Find where the given text appears and provide that cell's center as (x, y) coordinate. 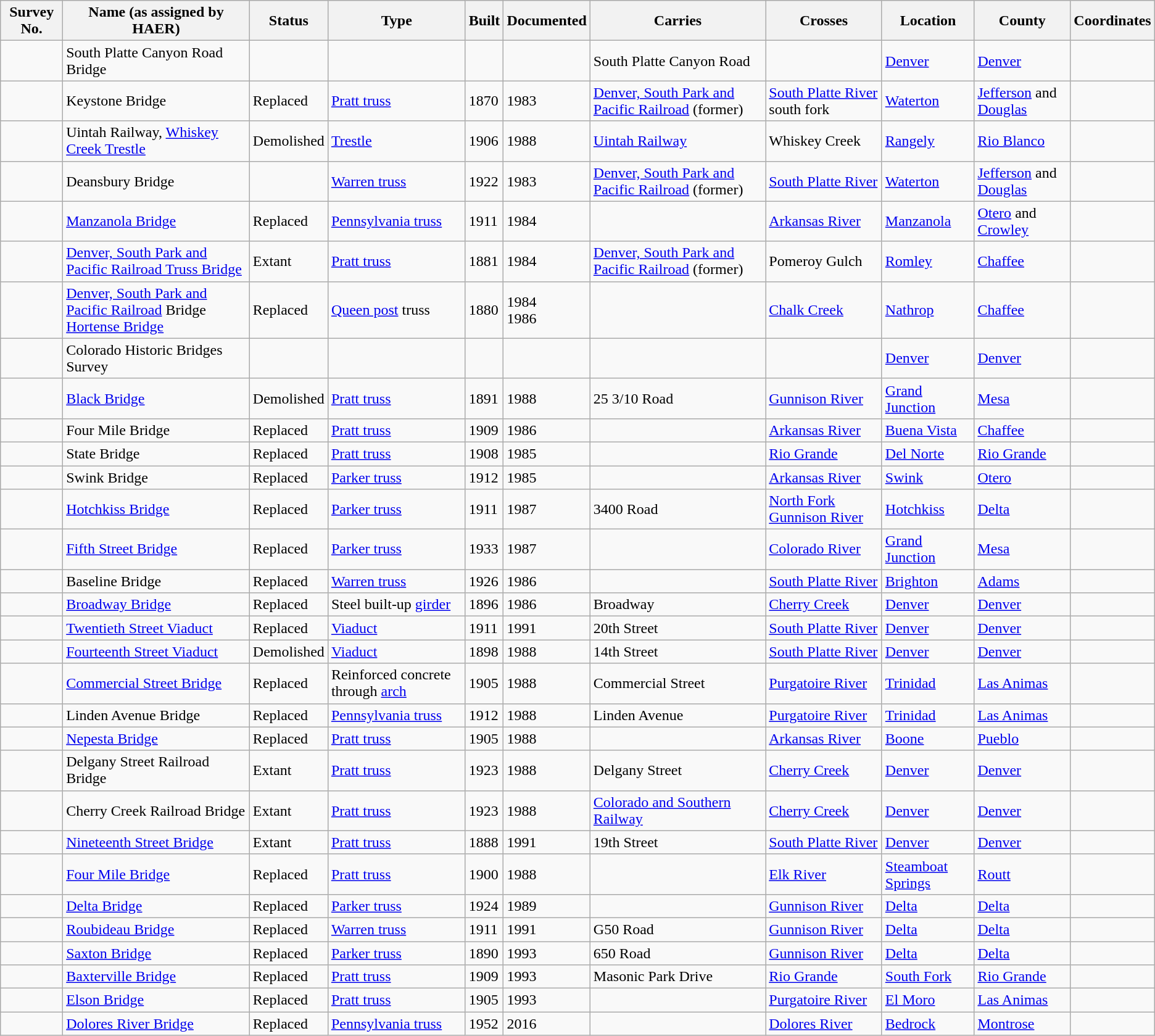
Crosses (824, 21)
South Platte Canyon Road (677, 60)
Masonic Park Drive (677, 977)
Baxterville Bridge (157, 977)
Queen post truss (396, 310)
1900 (484, 874)
Colorado Historic Bridges Survey (157, 358)
1989 (547, 906)
Whiskey Creek (824, 141)
1952 (484, 1024)
Baseline Bridge (157, 581)
1891 (484, 399)
1890 (484, 953)
Delta Bridge (157, 906)
1933 (484, 549)
Reinforced concrete through arch (396, 684)
19th Street (677, 842)
Chalk Creek (824, 310)
20th Street (677, 628)
Commercial Street (677, 684)
County (1022, 21)
Montrose (1022, 1024)
1924 (484, 906)
Colorado and Southern Railway (677, 811)
Buena Vista (928, 430)
Pomeroy Gulch (824, 262)
Swink Bridge (157, 477)
Nepesta Bridge (157, 739)
Elk River (824, 874)
1888 (484, 842)
650 Road (677, 953)
1922 (484, 181)
Rangely (928, 141)
Deansbury Bridge (157, 181)
Manzanola (928, 221)
Romley (928, 262)
1906 (484, 141)
Status (289, 21)
Location (928, 21)
Denver, South Park and Pacific Railroad Truss Bridge (157, 262)
3400 Road (677, 510)
1908 (484, 454)
2016 (547, 1024)
Denver, South Park and Pacific Railroad BridgeHortense Bridge (157, 310)
South Platte River south fork (824, 101)
Swink (928, 477)
Uintah Railway (677, 141)
Bedrock (928, 1024)
Delgany Street Railroad Bridge (157, 770)
Dolores River Bridge (157, 1024)
State Bridge (157, 454)
Keystone Bridge (157, 101)
Name (as assigned by HAER) (157, 21)
25 3/10 Road (677, 399)
Nathrop (928, 310)
Otero and Crowley (1022, 221)
Commercial Street Bridge (157, 684)
Steamboat Springs (928, 874)
Linden Avenue (677, 715)
Boone (928, 739)
Type (396, 21)
1870 (484, 101)
Survey No. (32, 21)
Hotchkiss Bridge (157, 510)
Dolores River (824, 1024)
1926 (484, 581)
Steel built-up girder (396, 605)
1898 (484, 652)
19841986 (547, 310)
Hotchkiss (928, 510)
Nineteenth Street Bridge (157, 842)
Roubideau Bridge (157, 929)
Routt (1022, 874)
Uintah Railway, Whiskey Creek Trestle (157, 141)
Brighton (928, 581)
14th Street (677, 652)
Built (484, 21)
Broadway (677, 605)
Twentieth Street Viaduct (157, 628)
Pueblo (1022, 739)
1881 (484, 262)
Otero (1022, 477)
Cherry Creek Railroad Bridge (157, 811)
Manzanola Bridge (157, 221)
1896 (484, 605)
Trestle (396, 141)
Linden Avenue Bridge (157, 715)
Del Norte (928, 454)
Adams (1022, 581)
Fifth Street Bridge (157, 549)
Documented (547, 21)
Carries (677, 21)
South Platte Canyon Road Bridge (157, 60)
Colorado River (824, 549)
Black Bridge (157, 399)
El Moro (928, 1000)
Saxton Bridge (157, 953)
North Fork Gunnison River (824, 510)
Rio Blanco (1022, 141)
1880 (484, 310)
Delgany Street (677, 770)
South Fork (928, 977)
G50 Road (677, 929)
Coordinates (1112, 21)
Elson Bridge (157, 1000)
Broadway Bridge (157, 605)
Fourteenth Street Viaduct (157, 652)
